Return the (x, y) coordinate for the center point of the cell that contains the specified text.  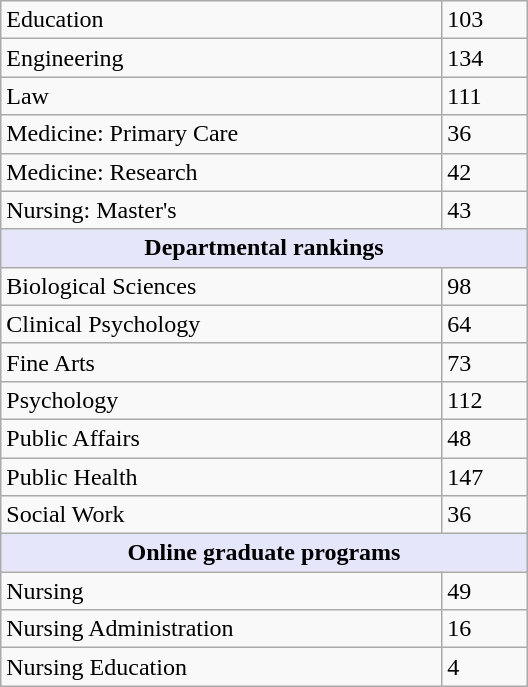
Psychology (222, 400)
73 (484, 362)
Nursing Administration (222, 629)
Public Health (222, 477)
Nursing (222, 591)
Engineering (222, 58)
134 (484, 58)
Departmental rankings (264, 248)
103 (484, 20)
Medicine: Primary Care (222, 134)
49 (484, 591)
112 (484, 400)
64 (484, 324)
48 (484, 438)
Clinical Psychology (222, 324)
Public Affairs (222, 438)
Online graduate programs (264, 553)
98 (484, 286)
Nursing: Master's (222, 210)
Fine Arts (222, 362)
16 (484, 629)
147 (484, 477)
43 (484, 210)
Medicine: Research (222, 172)
Biological Sciences (222, 286)
Nursing Education (222, 667)
Social Work (222, 515)
Education (222, 20)
4 (484, 667)
111 (484, 96)
42 (484, 172)
Law (222, 96)
